Return the (X, Y) coordinate for the center point of the cell that contains the specified text.  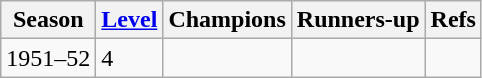
1951–52 (48, 58)
Champions (227, 20)
4 (130, 58)
Level (130, 20)
Season (48, 20)
Runners-up (358, 20)
Refs (453, 20)
